Provide the [x, y] coordinate of the cell's center where the given text is located.  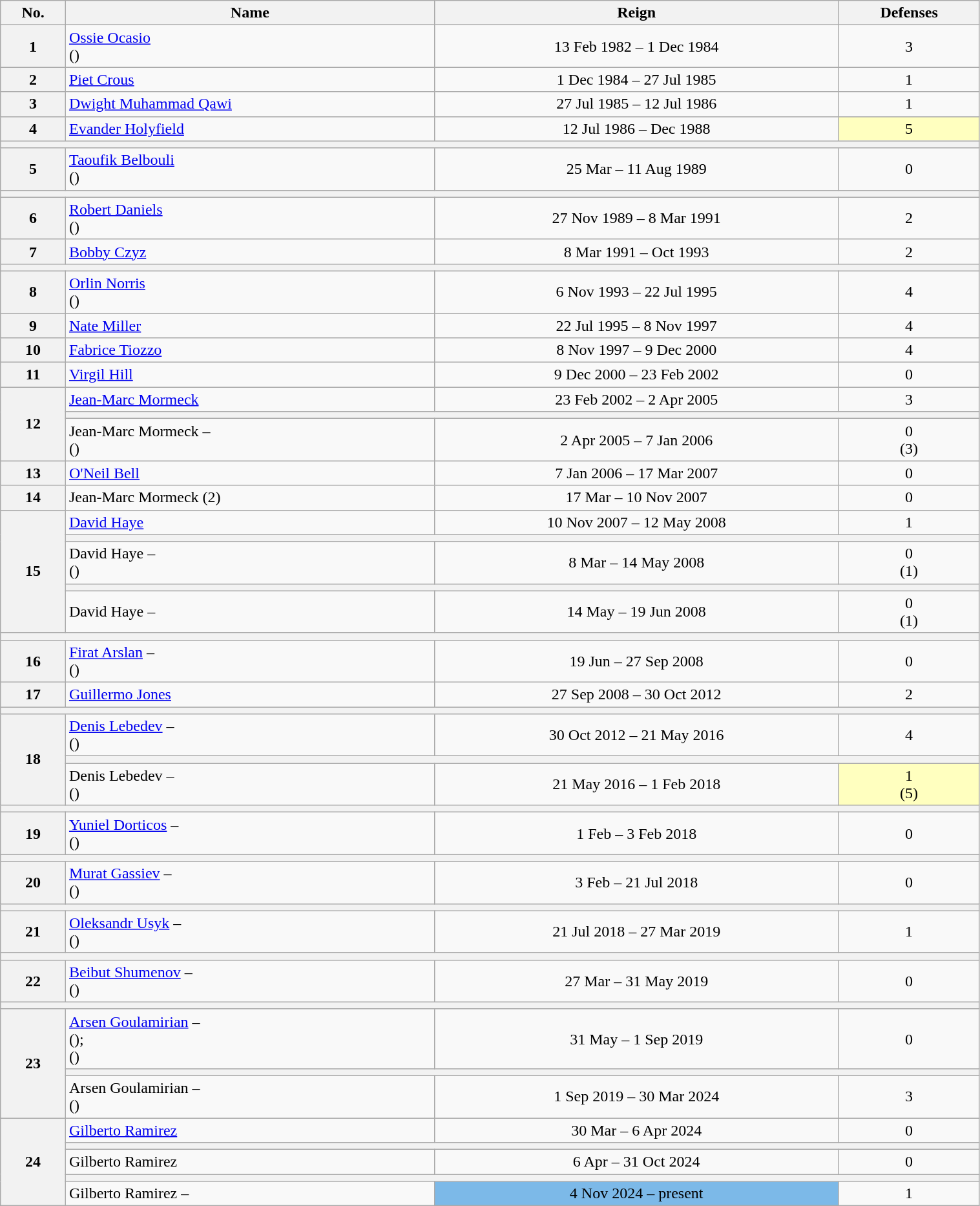
O'Neil Bell [249, 473]
10 Nov 2007 – 12 May 2008 [636, 522]
Nate Miller [249, 325]
Oleksandr Usyk – () [249, 932]
21 [34, 932]
Firat Arslan – () [249, 661]
Taoufik Belbouli() [249, 169]
Name [249, 13]
31 May – 1 Sep 2019 [636, 1039]
14 [34, 498]
Piet Crous [249, 79]
Evander Holyfield [249, 129]
23 [34, 1063]
27 Mar – 31 May 2019 [636, 981]
Gilberto Ramirez – [249, 1194]
30 Mar – 6 Apr 2024 [636, 1130]
20 [34, 883]
6 Apr – 31 Oct 2024 [636, 1162]
2 Apr 2005 – 7 Jan 2006 [636, 439]
Guillermo Jones [249, 694]
16 [34, 661]
25 Mar – 11 Aug 1989 [636, 169]
1(5) [909, 785]
Defenses [909, 13]
Virgil Hill [249, 375]
23 Feb 2002 – 2 Apr 2005 [636, 399]
13 [34, 473]
4 Nov 2024 – present [636, 1194]
0(3) [909, 439]
Orlin Norris() [249, 292]
13 Feb 1982 – 1 Dec 1984 [636, 47]
9 [34, 325]
22 Jul 1995 – 8 Nov 1997 [636, 325]
14 May – 19 Jun 2008 [636, 611]
15 [34, 571]
21 Jul 2018 – 27 Mar 2019 [636, 932]
17 Mar – 10 Nov 2007 [636, 498]
30 Oct 2012 – 21 May 2016 [636, 735]
Bobby Czyz [249, 251]
David Haye – [249, 611]
12 [34, 424]
6 [34, 218]
Murat Gassiev – () [249, 883]
Robert Daniels() [249, 218]
Beibut Shumenov – () [249, 981]
10 [34, 350]
Jean-Marc Mormeck – () [249, 439]
Ossie Ocasio() [249, 47]
Arsen Goulamirian – ();() [249, 1039]
No. [34, 13]
24 [34, 1162]
27 Nov 1989 – 8 Mar 1991 [636, 218]
Reign [636, 13]
8 Mar – 14 May 2008 [636, 562]
Arsen Goulamirian – () [249, 1096]
22 [34, 981]
Fabrice Tiozzo [249, 350]
19 [34, 834]
8 [34, 292]
18 [34, 760]
11 [34, 375]
3 Feb – 21 Jul 2018 [636, 883]
8 Nov 1997 – 9 Dec 2000 [636, 350]
7 Jan 2006 – 17 Mar 2007 [636, 473]
21 May 2016 – 1 Feb 2018 [636, 785]
8 Mar 1991 – Oct 1993 [636, 251]
17 [34, 694]
David Haye [249, 522]
12 Jul 1986 – Dec 1988 [636, 129]
27 Jul 1985 – 12 Jul 1986 [636, 104]
1 Sep 2019 – 30 Mar 2024 [636, 1096]
6 Nov 1993 – 22 Jul 1995 [636, 292]
1 Dec 1984 – 27 Jul 1985 [636, 79]
19 Jun – 27 Sep 2008 [636, 661]
Yuniel Dorticos – () [249, 834]
1 Feb – 3 Feb 2018 [636, 834]
Jean-Marc Mormeck (2) [249, 498]
27 Sep 2008 – 30 Oct 2012 [636, 694]
9 Dec 2000 – 23 Feb 2002 [636, 375]
Dwight Muhammad Qawi [249, 104]
Jean-Marc Mormeck [249, 399]
David Haye – () [249, 562]
7 [34, 251]
